Return the [X, Y] coordinate for the center point of the cell that contains the specified text.  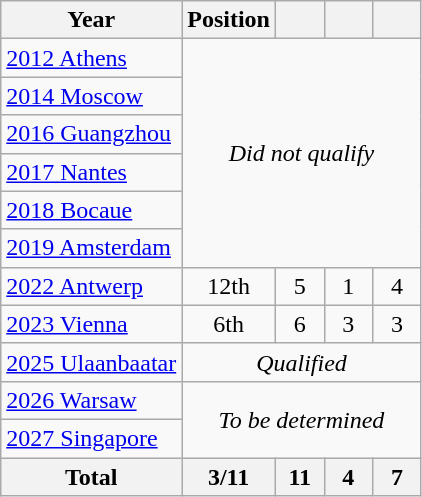
3/11 [229, 477]
5 [300, 286]
To be determined [302, 419]
2025 Ulaanbaatar [92, 362]
11 [300, 477]
Did not qualify [302, 153]
Position [229, 20]
2023 Vienna [92, 324]
2026 Warsaw [92, 400]
1 [348, 286]
2017 Nantes [92, 172]
2022 Antwerp [92, 286]
7 [398, 477]
12th [229, 286]
2018 Bocaue [92, 210]
2016 Guangzhou [92, 134]
2019 Amsterdam [92, 248]
Total [92, 477]
Qualified [302, 362]
6 [300, 324]
6th [229, 324]
2027 Singapore [92, 438]
2014 Moscow [92, 96]
2012 Athens [92, 58]
Year [92, 20]
